Identify which cell holds the provided text, then report its [x, y] central coordinate. 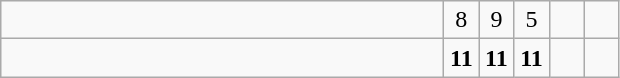
5 [532, 20]
9 [496, 20]
8 [462, 20]
